Return (X, Y) of the center of cell containing provided text 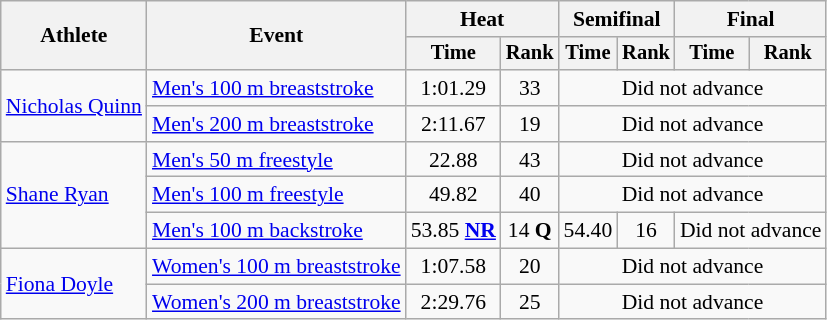
25 (530, 302)
Men's 100 m freestyle (276, 195)
19 (530, 124)
Semifinal (617, 19)
22.88 (454, 160)
20 (530, 267)
Athlete (74, 36)
Men's 200 m breaststroke (276, 124)
53.85 NR (454, 231)
Men's 50 m freestyle (276, 160)
1:01.29 (454, 88)
2:29.76 (454, 302)
Shane Ryan (74, 196)
40 (530, 195)
Men's 100 m backstroke (276, 231)
33 (530, 88)
Fiona Doyle (74, 284)
Women's 200 m breaststroke (276, 302)
1:07.58 (454, 267)
16 (646, 231)
54.40 (588, 231)
Nicholas Quinn (74, 106)
43 (530, 160)
Men's 100 m breaststroke (276, 88)
14 Q (530, 231)
Women's 100 m breaststroke (276, 267)
Heat (482, 19)
2:11.67 (454, 124)
Final (751, 19)
Event (276, 36)
49.82 (454, 195)
